Capture the cell that displays the provided text and extract its [X, Y] central coordinate. 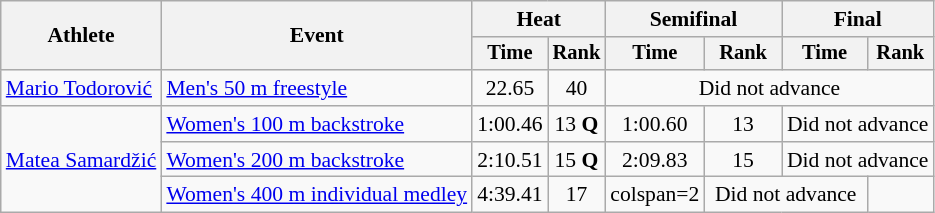
Final [858, 19]
Women's 400 m individual medley [316, 195]
Women's 200 m backstroke [316, 160]
colspan=2 [654, 195]
1:00.46 [510, 124]
Athlete [82, 36]
Semifinal [694, 19]
Heat [538, 19]
13 [743, 124]
Matea Samardžić [82, 160]
15 Q [577, 160]
2:09.83 [654, 160]
40 [577, 88]
Men's 50 m freestyle [316, 88]
1:00.60 [654, 124]
4:39.41 [510, 195]
Mario Todorović [82, 88]
17 [577, 195]
15 [743, 160]
13 Q [577, 124]
Women's 100 m backstroke [316, 124]
Event [316, 36]
22.65 [510, 88]
2:10.51 [510, 160]
